Identify which cell holds the provided text, then report its [X, Y] central coordinate. 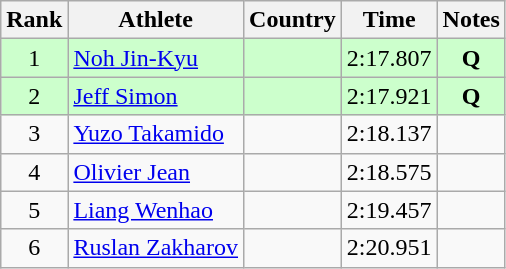
Jeff Simon [156, 96]
Ruslan Zakharov [156, 248]
5 [34, 210]
2 [34, 96]
6 [34, 248]
Olivier Jean [156, 172]
2:18.137 [389, 134]
1 [34, 58]
Country [293, 20]
Liang Wenhao [156, 210]
Noh Jin-Kyu [156, 58]
2:20.951 [389, 248]
Notes [471, 20]
2:19.457 [389, 210]
2:17.807 [389, 58]
2:17.921 [389, 96]
Rank [34, 20]
Time [389, 20]
Athlete [156, 20]
2:18.575 [389, 172]
4 [34, 172]
3 [34, 134]
Yuzo Takamido [156, 134]
